Scan for the cell matching the given text and deliver its (X, Y) coordinate at center. 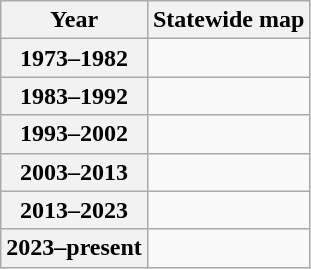
2003–2013 (74, 172)
2023–present (74, 248)
2013–2023 (74, 210)
1983–1992 (74, 96)
Statewide map (228, 20)
Year (74, 20)
1973–1982 (74, 58)
1993–2002 (74, 134)
